Identify which cell holds the provided text, then report its [X, Y] central coordinate. 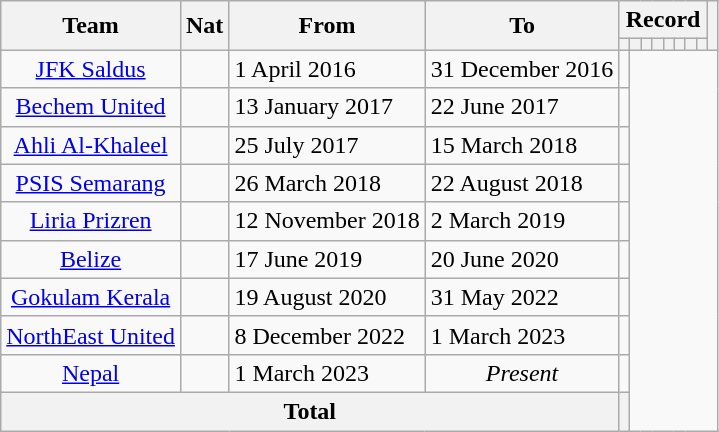
2 March 2019 [522, 221]
1 April 2016 [327, 69]
To [522, 26]
17 June 2019 [327, 259]
Record [663, 20]
Liria Prizren [91, 221]
31 December 2016 [522, 69]
Team [91, 26]
25 July 2017 [327, 145]
PSIS Semarang [91, 183]
22 August 2018 [522, 183]
JFK Saldus [91, 69]
Nat [204, 26]
26 March 2018 [327, 183]
12 November 2018 [327, 221]
From [327, 26]
22 June 2017 [522, 107]
Ahli Al-Khaleel [91, 145]
13 January 2017 [327, 107]
Gokulam Kerala [91, 297]
8 December 2022 [327, 335]
Belize [91, 259]
19 August 2020 [327, 297]
15 March 2018 [522, 145]
NorthEast United [91, 335]
Present [522, 373]
Nepal [91, 373]
31 May 2022 [522, 297]
20 June 2020 [522, 259]
Bechem United [91, 107]
Total [310, 411]
